Scan for the cell matching the given text and deliver its (x, y) coordinate at center. 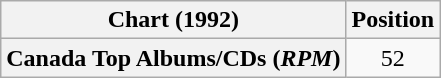
Position (393, 20)
Chart (1992) (174, 20)
52 (393, 58)
Canada Top Albums/CDs (RPM) (174, 58)
